Search for the cell housing the specified text and yield its [X, Y] center coordinate. 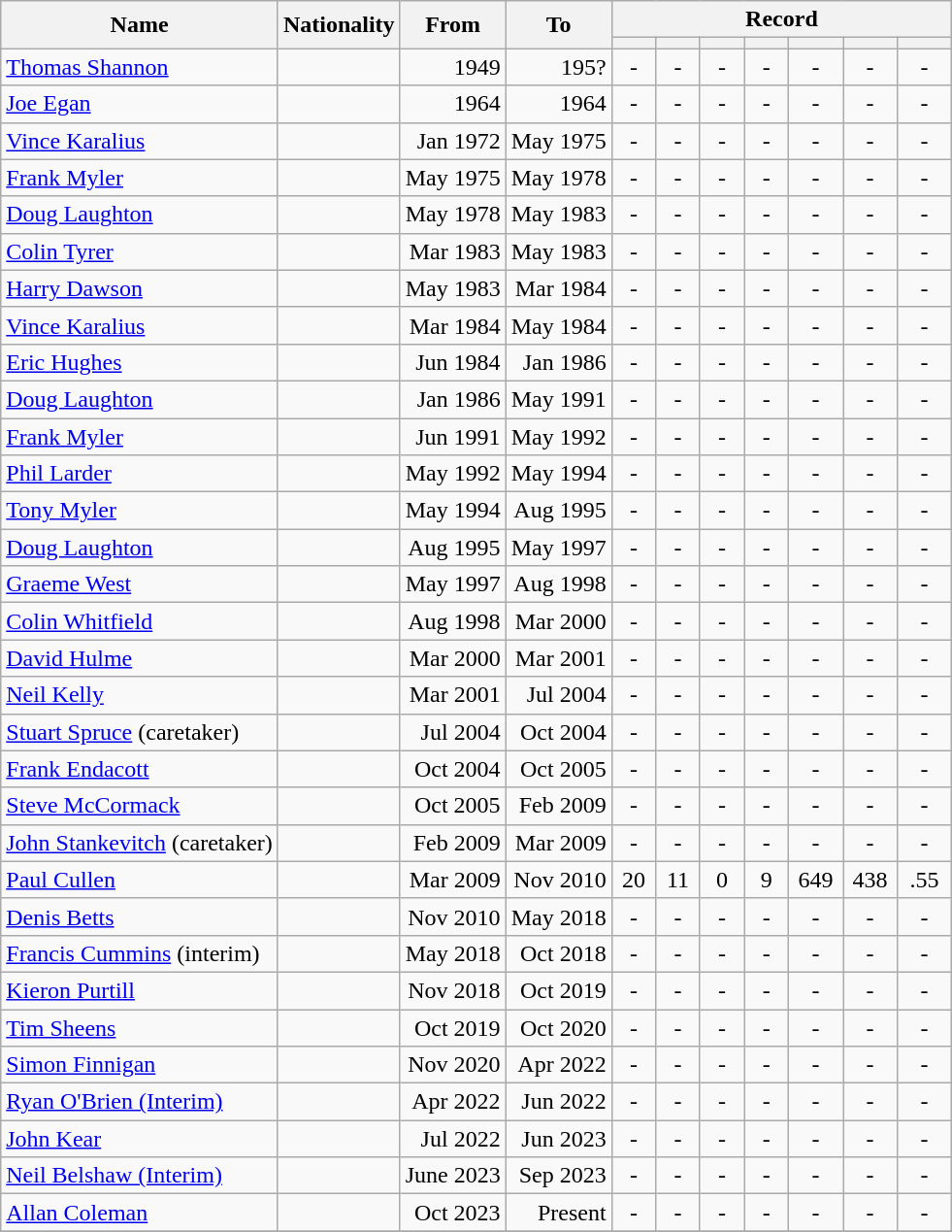
195? [559, 67]
Oct 2023 [452, 1213]
John Kear [140, 1139]
From [452, 25]
438 [870, 880]
Nov 2018 [452, 990]
Jun 1984 [452, 362]
Sep 2023 [559, 1176]
Record [781, 19]
May 1984 [559, 325]
Paul Cullen [140, 880]
Tony Myler [140, 511]
Neil Kelly [140, 695]
Joe Egan [140, 104]
Jan 1972 [452, 141]
Ryan O'Brien (Interim) [140, 1102]
Name [140, 25]
Stuart Spruce (caretaker) [140, 732]
Mar 1983 [452, 251]
Phil Larder [140, 474]
Kieron Purtill [140, 990]
Allan Coleman [140, 1213]
20 [634, 880]
Colin Tyrer [140, 251]
May 1991 [559, 399]
0 [722, 880]
To [559, 25]
Neil Belshaw (Interim) [140, 1176]
David Hulme [140, 658]
Francis Cummins (interim) [140, 953]
Harry Dawson [140, 288]
Nov 2020 [452, 1065]
Graeme West [140, 584]
9 [767, 880]
11 [678, 880]
Oct 2018 [559, 953]
649 [815, 880]
Frank Endacott [140, 769]
Denis Betts [140, 916]
Jun 1991 [452, 436]
.55 [925, 880]
Steve McCormack [140, 806]
Oct 2020 [559, 1028]
June 2023 [452, 1176]
Present [559, 1213]
Simon Finnigan [140, 1065]
Jun 2022 [559, 1102]
Thomas Shannon [140, 67]
Tim Sheens [140, 1028]
Nationality [339, 25]
Eric Hughes [140, 362]
Jun 2023 [559, 1139]
Colin Whitfield [140, 621]
John Stankevitch (caretaker) [140, 843]
Jul 2022 [452, 1139]
1949 [452, 67]
